For the text-containing cell, return its midpoint in [X, Y] coordinate format. 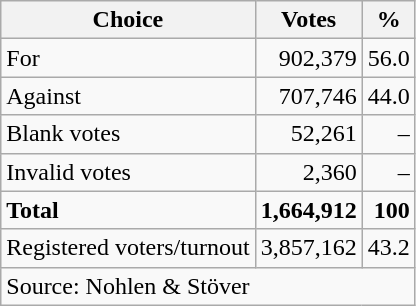
56.0 [388, 58]
Source: Nohlen & Stöver [208, 286]
707,746 [308, 96]
Registered voters/turnout [128, 248]
Against [128, 96]
Votes [308, 20]
100 [388, 210]
Blank votes [128, 134]
43.2 [388, 248]
2,360 [308, 172]
44.0 [388, 96]
Choice [128, 20]
3,857,162 [308, 248]
% [388, 20]
52,261 [308, 134]
For [128, 58]
1,664,912 [308, 210]
Invalid votes [128, 172]
Total [128, 210]
902,379 [308, 58]
